Capture the cell that displays the provided text and extract its [X, Y] central coordinate. 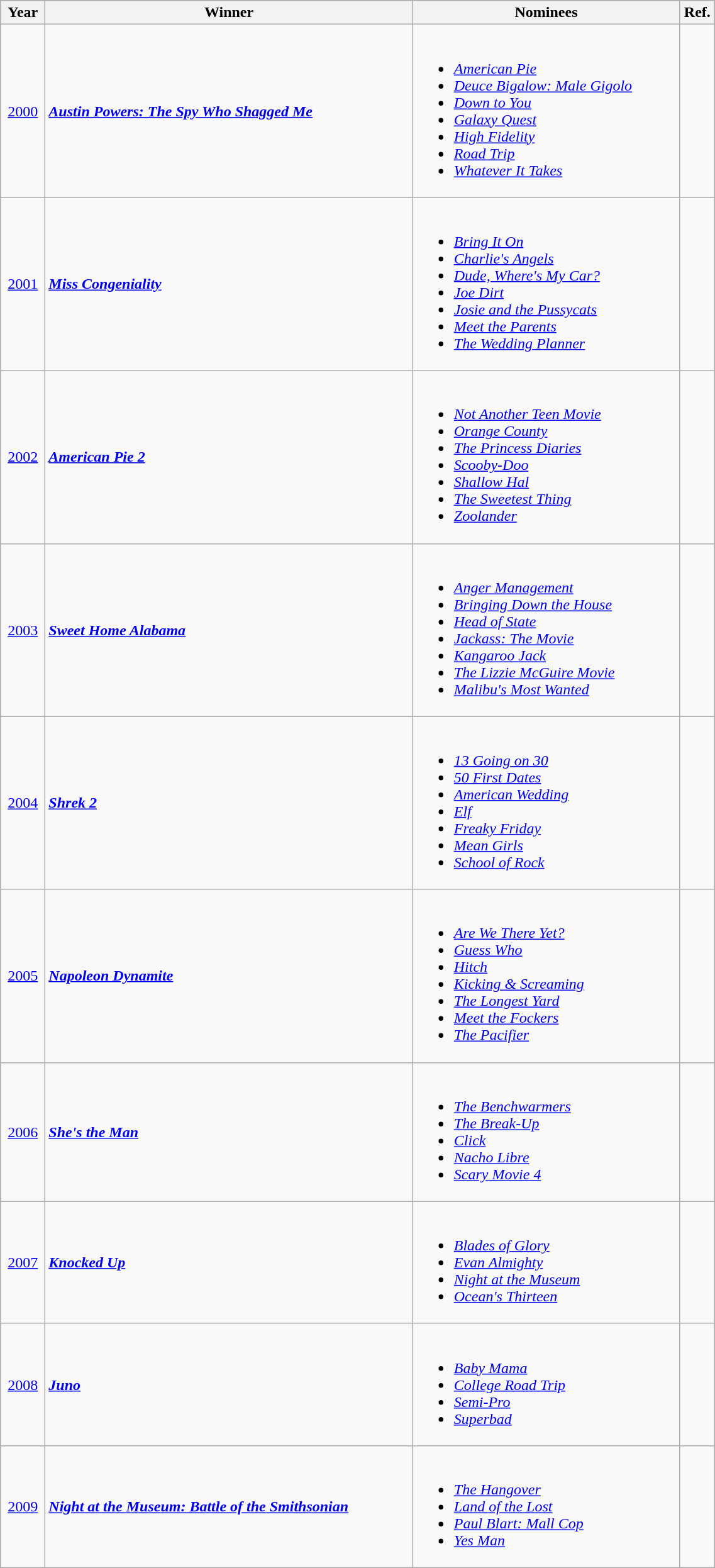
American PieDeuce Bigalow: Male GigoloDown to YouGalaxy QuestHigh FidelityRoad TripWhatever It Takes [546, 111]
2004 [23, 803]
Winner [229, 13]
2003 [23, 630]
Baby MamaCollege Road TripSemi-ProSuperbad [546, 1384]
Austin Powers: The Spy Who Shagged Me [229, 111]
Nominees [546, 13]
Not Another Teen MovieOrange CountyThe Princess DiariesScooby-DooShallow HalThe Sweetest ThingZoolander [546, 457]
Miss Congeniality [229, 284]
2007 [23, 1262]
Knocked Up [229, 1262]
Shrek 2 [229, 803]
2009 [23, 1506]
The HangoverLand of the LostPaul Blart: Mall CopYes Man [546, 1506]
Are We There Yet?Guess WhoHitchKicking & ScreamingThe Longest YardMeet the FockersThe Pacifier [546, 976]
2008 [23, 1384]
Ref. [697, 13]
Night at the Museum: Battle of the Smithsonian [229, 1506]
Bring It OnCharlie's AngelsDude, Where's My Car?Joe DirtJosie and the PussycatsMeet the ParentsThe Wedding Planner [546, 284]
The BenchwarmersThe Break-UpClickNacho LibreScary Movie 4 [546, 1132]
2001 [23, 284]
2000 [23, 111]
Anger ManagementBringing Down the HouseHead of StateJackass: The MovieKangaroo JackThe Lizzie McGuire MovieMalibu's Most Wanted [546, 630]
Sweet Home Alabama [229, 630]
13 Going on 3050 First DatesAmerican WeddingElfFreaky FridayMean GirlsSchool of Rock [546, 803]
Juno [229, 1384]
She's the Man [229, 1132]
Year [23, 13]
Blades of GloryEvan AlmightyNight at the MuseumOcean's Thirteen [546, 1262]
American Pie 2 [229, 457]
2006 [23, 1132]
2005 [23, 976]
Napoleon Dynamite [229, 976]
2002 [23, 457]
